Scan for the cell matching the given text and deliver its [X, Y] coordinate at center. 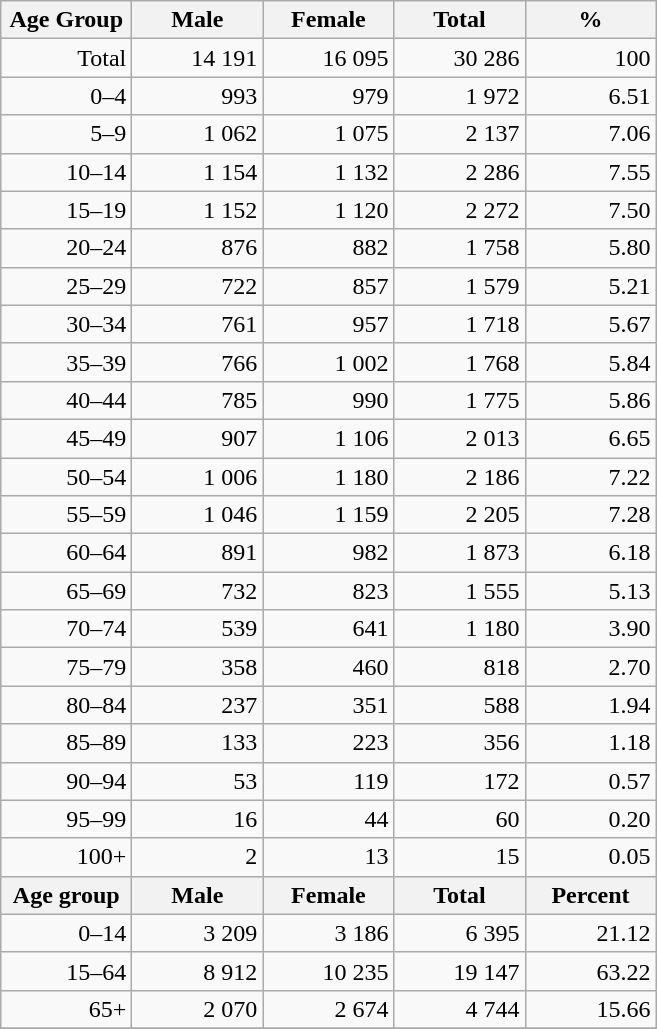
100+ [66, 857]
15–64 [66, 971]
356 [460, 743]
1 002 [328, 362]
44 [328, 819]
979 [328, 96]
15–19 [66, 210]
Age Group [66, 20]
1 075 [328, 134]
237 [198, 705]
45–49 [66, 438]
6.51 [590, 96]
1 775 [460, 400]
60–64 [66, 553]
785 [198, 400]
907 [198, 438]
1 159 [328, 515]
1 758 [460, 248]
539 [198, 629]
1.94 [590, 705]
857 [328, 286]
2 [198, 857]
460 [328, 667]
0.20 [590, 819]
1 062 [198, 134]
1 152 [198, 210]
65–69 [66, 591]
Age group [66, 895]
5.21 [590, 286]
3 209 [198, 933]
0–14 [66, 933]
133 [198, 743]
7.22 [590, 477]
2 272 [460, 210]
1 555 [460, 591]
982 [328, 553]
882 [328, 248]
% [590, 20]
85–89 [66, 743]
119 [328, 781]
761 [198, 324]
1 718 [460, 324]
90–94 [66, 781]
1 972 [460, 96]
65+ [66, 1009]
25–29 [66, 286]
5.80 [590, 248]
5–9 [66, 134]
2 205 [460, 515]
766 [198, 362]
3 186 [328, 933]
50–54 [66, 477]
75–79 [66, 667]
722 [198, 286]
95–99 [66, 819]
0–4 [66, 96]
891 [198, 553]
7.55 [590, 172]
15.66 [590, 1009]
10 235 [328, 971]
3.90 [590, 629]
6.18 [590, 553]
8 912 [198, 971]
60 [460, 819]
1.18 [590, 743]
2.70 [590, 667]
16 [198, 819]
40–44 [66, 400]
1 154 [198, 172]
21.12 [590, 933]
5.86 [590, 400]
1 768 [460, 362]
823 [328, 591]
30–34 [66, 324]
1 106 [328, 438]
957 [328, 324]
2 674 [328, 1009]
172 [460, 781]
223 [328, 743]
0.05 [590, 857]
63.22 [590, 971]
1 006 [198, 477]
80–84 [66, 705]
2 070 [198, 1009]
876 [198, 248]
0.57 [590, 781]
2 286 [460, 172]
641 [328, 629]
7.28 [590, 515]
53 [198, 781]
1 120 [328, 210]
5.84 [590, 362]
5.67 [590, 324]
1 132 [328, 172]
55–59 [66, 515]
15 [460, 857]
2 137 [460, 134]
13 [328, 857]
2 013 [460, 438]
351 [328, 705]
10–14 [66, 172]
16 095 [328, 58]
19 147 [460, 971]
6 395 [460, 933]
100 [590, 58]
Percent [590, 895]
5.13 [590, 591]
7.50 [590, 210]
1 873 [460, 553]
1 579 [460, 286]
30 286 [460, 58]
4 744 [460, 1009]
993 [198, 96]
2 186 [460, 477]
818 [460, 667]
14 191 [198, 58]
6.65 [590, 438]
7.06 [590, 134]
20–24 [66, 248]
70–74 [66, 629]
358 [198, 667]
588 [460, 705]
1 046 [198, 515]
35–39 [66, 362]
732 [198, 591]
990 [328, 400]
